Locate the cell with the specified text and output its (x, y) center coordinate. 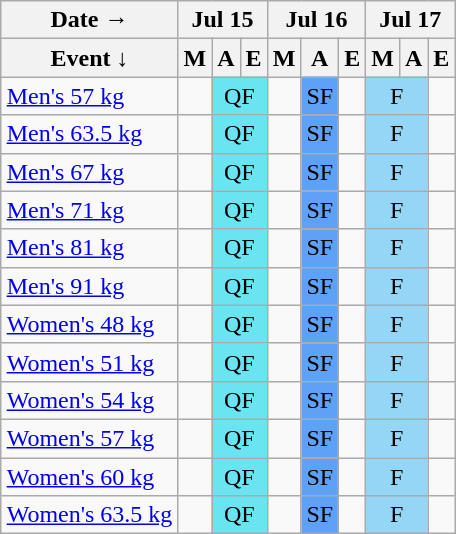
Men's 63.5 kg (90, 134)
Women's 51 kg (90, 362)
Men's 81 kg (90, 248)
Men's 91 kg (90, 286)
Jul 15 (222, 20)
Jul 16 (316, 20)
Jul 17 (410, 20)
Women's 60 kg (90, 477)
Men's 67 kg (90, 172)
Women's 57 kg (90, 438)
Women's 48 kg (90, 324)
Women's 54 kg (90, 400)
Event ↓ (90, 58)
Men's 71 kg (90, 210)
Men's 57 kg (90, 96)
Date → (90, 20)
Women's 63.5 kg (90, 515)
